Provide the [X, Y] coordinate of the cell's center where the given text is located.  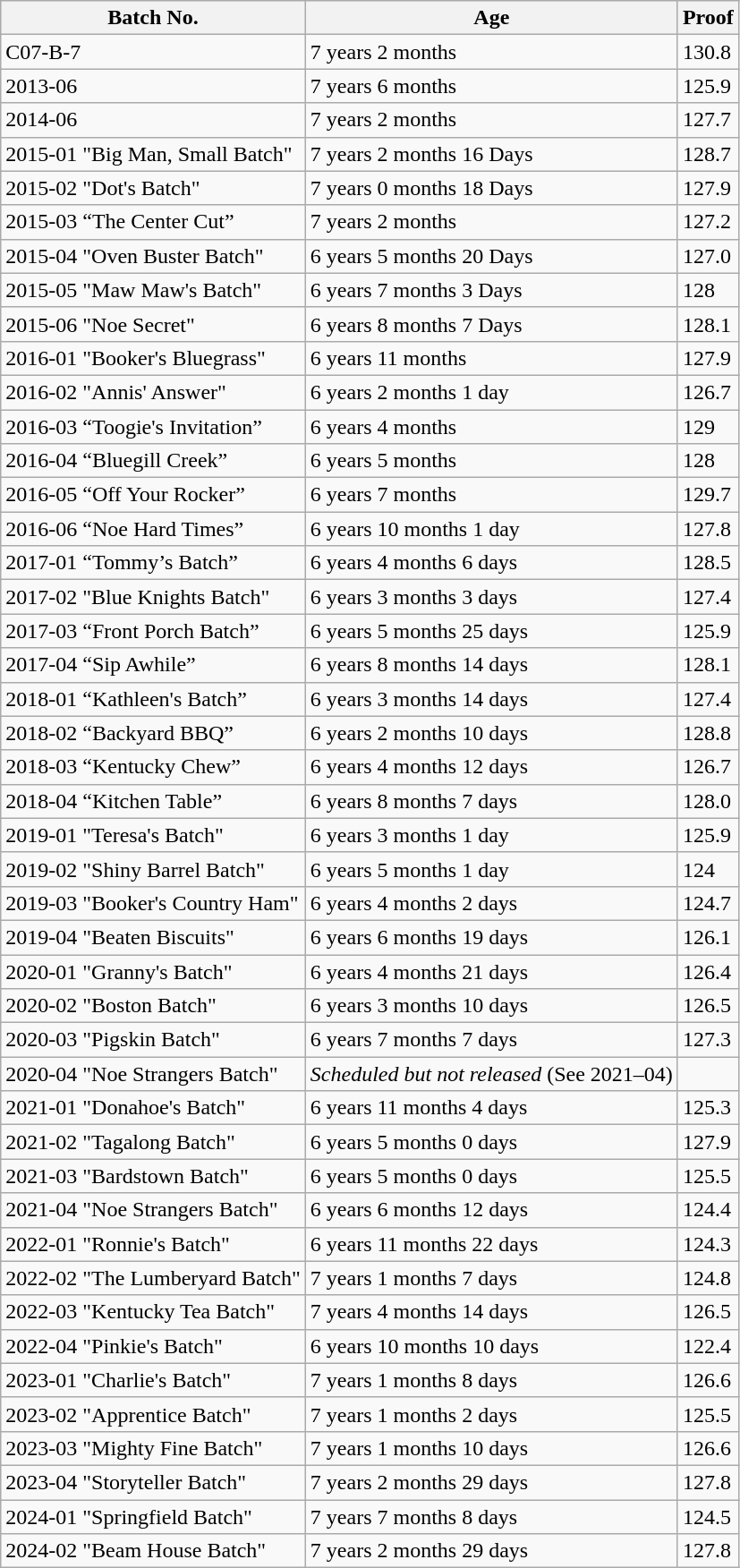
127.0 [708, 256]
2015-05 "Maw Maw's Batch" [154, 290]
128.8 [708, 733]
2020-01 "Granny's Batch" [154, 971]
6 years 2 months 1 day [491, 392]
129 [708, 427]
128.7 [708, 154]
124.7 [708, 903]
130.8 [708, 52]
Batch No. [154, 18]
7 years 0 months 18 Days [491, 188]
C07-B-7 [154, 52]
2018-02 “Backyard BBQ” [154, 733]
129.7 [708, 495]
6 years 10 months 10 days [491, 1346]
7 years 2 months 16 Days [491, 154]
2016-03 “Toogie's Invitation” [154, 427]
6 years 5 months 25 days [491, 631]
6 years 5 months [491, 461]
128.5 [708, 563]
6 years 10 months 1 day [491, 529]
2018-01 “Kathleen's Batch” [154, 699]
2023-02 "Apprentice Batch" [154, 1414]
2015-04 "Oven Buster Batch" [154, 256]
6 years 3 months 10 days [491, 1006]
2017-02 "Blue Knights Batch" [154, 597]
2024-02 "Beam House Batch" [154, 1551]
Scheduled but not released (See 2021–04) [491, 1074]
128.0 [708, 801]
2020-03 "Pigskin Batch" [154, 1040]
125.3 [708, 1108]
2017-03 “Front Porch Batch” [154, 631]
2018-04 “Kitchen Table” [154, 801]
2015-03 “The Center Cut” [154, 222]
127.2 [708, 222]
6 years 7 months [491, 495]
2024-01 "Springfield Batch" [154, 1517]
2023-03 "Mighty Fine Batch" [154, 1448]
6 years 4 months 21 days [491, 971]
6 years 5 months 20 Days [491, 256]
2014-06 [154, 120]
6 years 6 months 12 days [491, 1210]
2016-02 "Annis' Answer" [154, 392]
2021-04 "Noe Strangers Batch" [154, 1210]
6 years 6 months 19 days [491, 937]
127.7 [708, 120]
6 years 4 months 6 days [491, 563]
6 years 8 months 14 days [491, 665]
2020-02 "Boston Batch" [154, 1006]
7 years 4 months 14 days [491, 1312]
2016-05 “Off Your Rocker” [154, 495]
7 years 1 months 10 days [491, 1448]
7 years 1 months 8 days [491, 1380]
126.1 [708, 937]
6 years 2 months 10 days [491, 733]
2021-01 "Donahoe's Batch" [154, 1108]
2015-02 "Dot's Batch" [154, 188]
2019-03 "Booker's Country Ham" [154, 903]
124.5 [708, 1517]
2022-01 "Ronnie's Batch" [154, 1244]
124.8 [708, 1278]
2017-01 “Tommy’s Batch” [154, 563]
124.3 [708, 1244]
2016-01 "Booker's Bluegrass" [154, 358]
6 years 3 months 1 day [491, 835]
6 years 11 months 22 days [491, 1244]
7 years 7 months 8 days [491, 1517]
6 years 11 months 4 days [491, 1108]
7 years 1 months 7 days [491, 1278]
6 years 8 months 7 days [491, 801]
2019-01 "Teresa's Batch" [154, 835]
6 years 7 months 7 days [491, 1040]
2020-04 "Noe Strangers Batch" [154, 1074]
124 [708, 869]
Proof [708, 18]
122.4 [708, 1346]
7 years 6 months [491, 86]
2019-04 "Beaten Biscuits" [154, 937]
127.3 [708, 1040]
2018-03 “Kentucky Chew” [154, 767]
7 years 1 months 2 days [491, 1414]
6 years 3 months 3 days [491, 597]
2023-04 "Storyteller Batch" [154, 1482]
2021-02 "Tagalong Batch" [154, 1142]
6 years 4 months 2 days [491, 903]
2021-03 "Bardstown Batch" [154, 1176]
2013-06 [154, 86]
2016-04 “Bluegill Creek” [154, 461]
2016-06 “Noe Hard Times” [154, 529]
126.4 [708, 971]
6 years 7 months 3 Days [491, 290]
6 years 11 months [491, 358]
124.4 [708, 1210]
6 years 3 months 14 days [491, 699]
6 years 8 months 7 Days [491, 324]
2022-02 "The Lumberyard Batch" [154, 1278]
2015-06 "Noe Secret" [154, 324]
6 years 5 months 1 day [491, 869]
Age [491, 18]
2022-03 "Kentucky Tea Batch" [154, 1312]
2017-04 “Sip Awhile” [154, 665]
6 years 4 months [491, 427]
2022-04 "Pinkie's Batch" [154, 1346]
2023-01 "Charlie's Batch" [154, 1380]
6 years 4 months 12 days [491, 767]
2015-01 "Big Man, Small Batch" [154, 154]
2019-02 "Shiny Barrel Batch" [154, 869]
